Detect which cell encompasses the target text, then output its [X, Y] center coordinate. 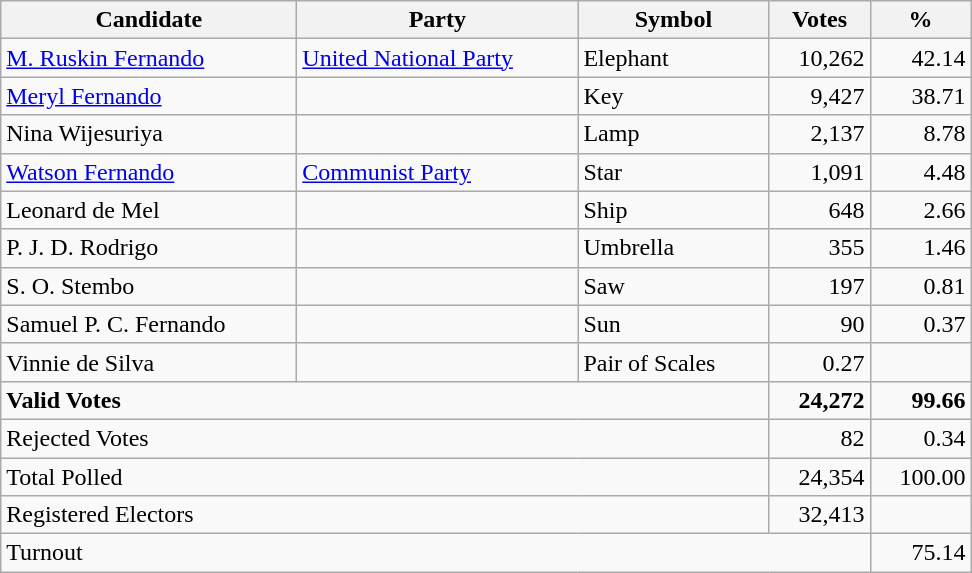
9,427 [820, 96]
Votes [820, 20]
Registered Electors [385, 515]
648 [820, 210]
P. J. D. Rodrigo [149, 248]
% [920, 20]
24,272 [820, 400]
355 [820, 248]
United National Party [438, 58]
2,137 [820, 134]
Symbol [674, 20]
Star [674, 172]
10,262 [820, 58]
Lamp [674, 134]
1.46 [920, 248]
32,413 [820, 515]
Umbrella [674, 248]
Turnout [436, 553]
Sun [674, 324]
0.34 [920, 438]
Candidate [149, 20]
Nina Wijesuriya [149, 134]
82 [820, 438]
S. O. Stembo [149, 286]
Party [438, 20]
0.81 [920, 286]
8.78 [920, 134]
Saw [674, 286]
2.66 [920, 210]
Samuel P. C. Fernando [149, 324]
90 [820, 324]
Leonard de Mel [149, 210]
0.37 [920, 324]
Watson Fernando [149, 172]
38.71 [920, 96]
4.48 [920, 172]
Total Polled [385, 477]
24,354 [820, 477]
42.14 [920, 58]
99.66 [920, 400]
Rejected Votes [385, 438]
Vinnie de Silva [149, 362]
Key [674, 96]
Communist Party [438, 172]
Pair of Scales [674, 362]
Meryl Fernando [149, 96]
M. Ruskin Fernando [149, 58]
Elephant [674, 58]
197 [820, 286]
100.00 [920, 477]
75.14 [920, 553]
Valid Votes [385, 400]
1,091 [820, 172]
0.27 [820, 362]
Ship [674, 210]
